Locate the cell with the specified text and output its [x, y] center coordinate. 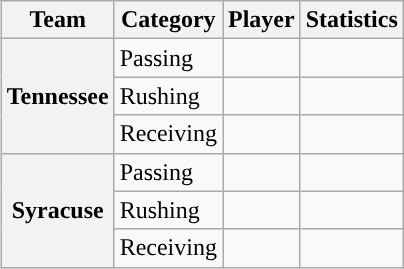
Team [58, 20]
Statistics [352, 20]
Syracuse [58, 210]
Category [168, 20]
Tennessee [58, 96]
Player [261, 20]
